For the text-containing cell, return its midpoint in [x, y] coordinate format. 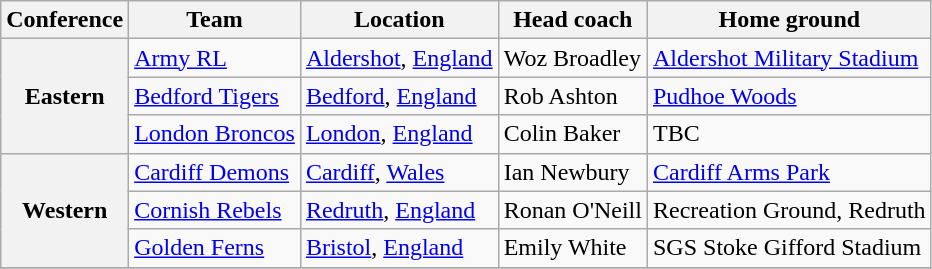
Location [399, 20]
Western [65, 210]
Army RL [215, 58]
Redruth, England [399, 210]
Recreation Ground, Redruth [789, 210]
Aldershot Military Stadium [789, 58]
Woz Broadley [572, 58]
TBC [789, 134]
Rob Ashton [572, 96]
Pudhoe Woods [789, 96]
Team [215, 20]
London, England [399, 134]
Bristol, England [399, 248]
SGS Stoke Gifford Stadium [789, 248]
Colin Baker [572, 134]
Cornish Rebels [215, 210]
Cardiff Arms Park [789, 172]
Emily White [572, 248]
Aldershot, England [399, 58]
Cardiff, Wales [399, 172]
Ian Newbury [572, 172]
Golden Ferns [215, 248]
Head coach [572, 20]
Ronan O'Neill [572, 210]
Bedford, England [399, 96]
Home ground [789, 20]
Eastern [65, 96]
Conference [65, 20]
Cardiff Demons [215, 172]
London Broncos [215, 134]
Bedford Tigers [215, 96]
